Extract the [x, y] coordinate from the center of the cell holding the provided text.  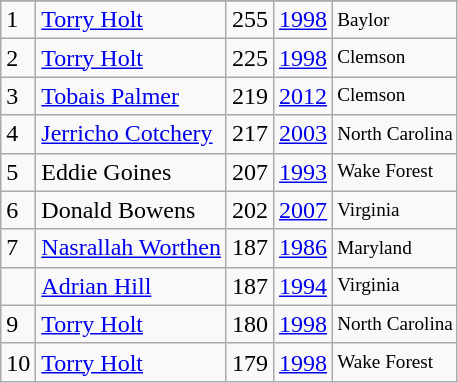
Baylor [396, 20]
Eddie Goines [132, 172]
1986 [304, 248]
180 [250, 324]
10 [18, 362]
4 [18, 134]
Maryland [396, 248]
1994 [304, 286]
Nasrallah Worthen [132, 248]
5 [18, 172]
Tobais Palmer [132, 96]
2012 [304, 96]
255 [250, 20]
7 [18, 248]
1 [18, 20]
2 [18, 58]
2007 [304, 210]
179 [250, 362]
207 [250, 172]
9 [18, 324]
3 [18, 96]
Adrian Hill [132, 286]
1993 [304, 172]
217 [250, 134]
219 [250, 96]
Jerricho Cotchery [132, 134]
2003 [304, 134]
202 [250, 210]
225 [250, 58]
6 [18, 210]
Donald Bowens [132, 210]
